Determine the [X, Y] coordinate at the center of the cell enclosing the given text.  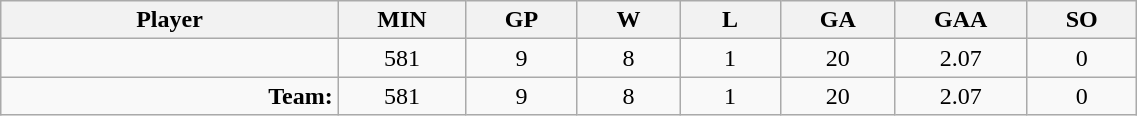
GP [522, 20]
GA [838, 20]
SO [1081, 20]
MIN [402, 20]
GAA [961, 20]
Team: [170, 96]
L [730, 20]
Player [170, 20]
W [628, 20]
